Extract the [X, Y] coordinate from the center of the cell holding the provided text.  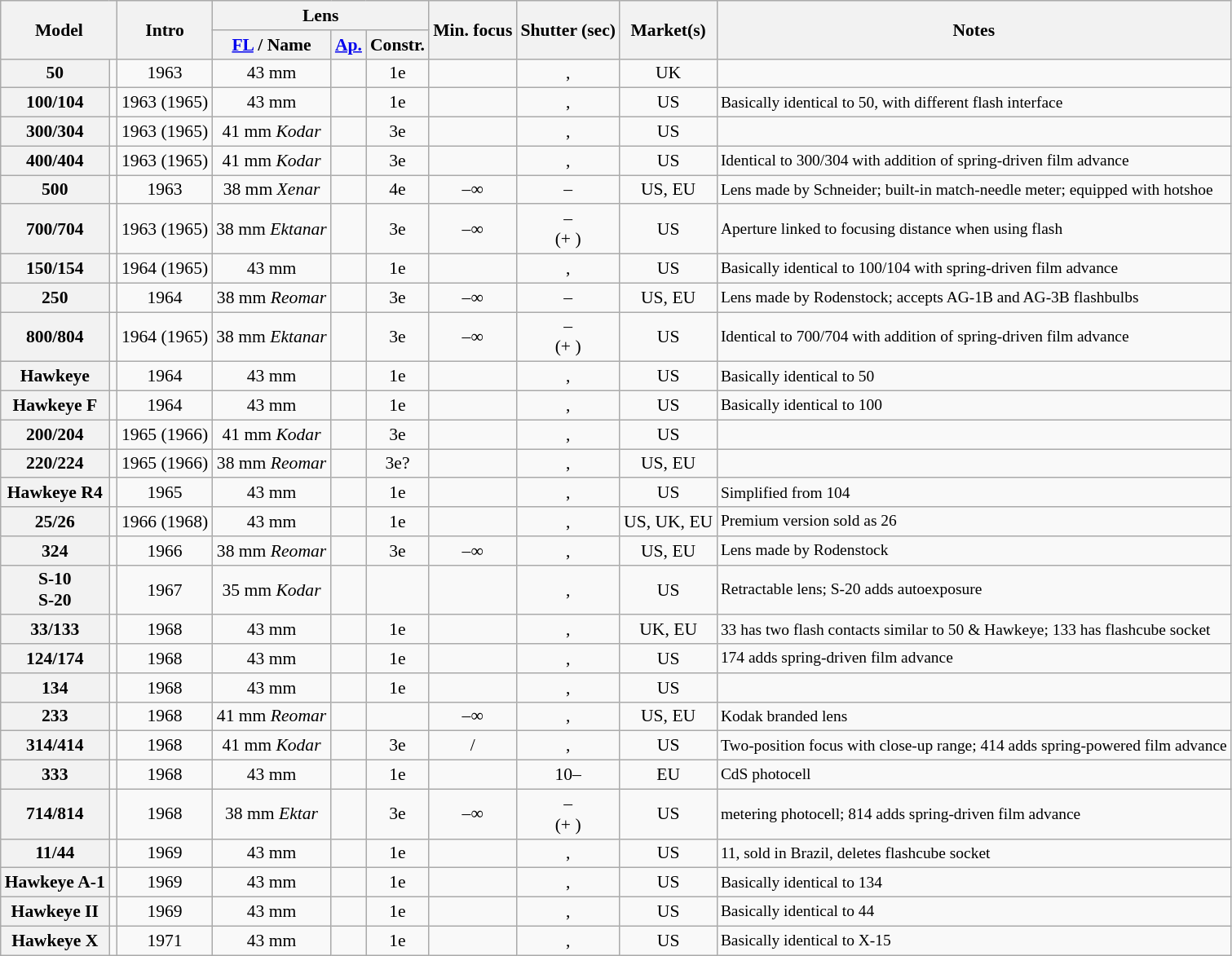
714/814 [55, 813]
Basically identical to 134 [974, 883]
700/704 [55, 230]
25/26 [55, 522]
CdS photocell [974, 775]
250 [55, 297]
Market(s) [669, 29]
Identical to 700/704 with addition of spring-driven film advance [974, 337]
Hawkeye R4 [55, 493]
Min. focus [473, 29]
S-10S-20 [55, 590]
Lens [320, 15]
174 adds spring-driven film advance [974, 659]
11, sold in Brazil, deletes flashcube socket [974, 853]
Hawkeye F [55, 406]
FL / Name [272, 45]
metering photocell; 814 adds spring-driven film advance [974, 813]
Model [59, 29]
150/154 [55, 269]
400/404 [55, 161]
220/224 [55, 464]
100/104 [55, 103]
50 [55, 73]
Hawkeye [55, 377]
35 mm Kodar [272, 590]
Aperture linked to focusing distance when using flash [974, 230]
Simplified from 104 [974, 493]
Premium version sold as 26 [974, 522]
233 [55, 716]
38 mm Xenar [272, 190]
Notes [974, 29]
Two-position focus with close-up range; 414 adds spring-powered film advance [974, 746]
1971 [165, 941]
41 mm Reomar [272, 716]
4e [398, 190]
Identical to 300/304 with addition of spring-driven film advance [974, 161]
1965 [165, 493]
Intro [165, 29]
Basically identical to 50, with different flash interface [974, 103]
10– [567, 775]
3e? [398, 464]
124/174 [55, 659]
33 has two flash contacts similar to 50 & Hawkeye; 133 has flashcube socket [974, 630]
1966 [165, 551]
500 [55, 190]
38 mm Ektar [272, 813]
Lens made by Rodenstock; accepts AG-1B and AG-3B flashbulbs [974, 297]
Constr. [398, 45]
800/804 [55, 337]
Ap. [349, 45]
1967 [165, 590]
Basically identical to 100/104 with spring-driven film advance [974, 269]
Basically identical to 44 [974, 912]
324 [55, 551]
UK, EU [669, 630]
Basically identical to 50 [974, 377]
Hawkeye A-1 [55, 883]
300/304 [55, 132]
314/414 [55, 746]
Basically identical to 100 [974, 406]
33/133 [55, 630]
Basically identical to X-15 [974, 941]
200/204 [55, 434]
US, UK, EU [669, 522]
Hawkeye X [55, 941]
Lens made by Rodenstock [974, 551]
/ [473, 746]
Kodak branded lens [974, 716]
11/44 [55, 853]
UK [669, 73]
Shutter (sec) [567, 29]
Retractable lens; S-20 adds autoexposure [974, 590]
Hawkeye II [55, 912]
1966 (1968) [165, 522]
333 [55, 775]
EU [669, 775]
Lens made by Schneider; built-in match-needle meter; equipped with hotshoe [974, 190]
134 [55, 688]
